Find where the given text appears and provide that cell's center as (X, Y) coordinate. 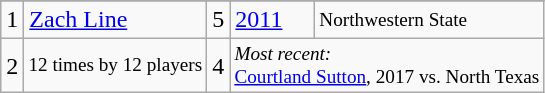
12 times by 12 players (116, 66)
Zach Line (116, 20)
2 (12, 66)
Most recent:Courtland Sutton, 2017 vs. North Texas (387, 66)
5 (218, 20)
Northwestern State (430, 20)
1 (12, 20)
4 (218, 66)
2011 (272, 20)
